Identify which cell holds the provided text, then report its [X, Y] central coordinate. 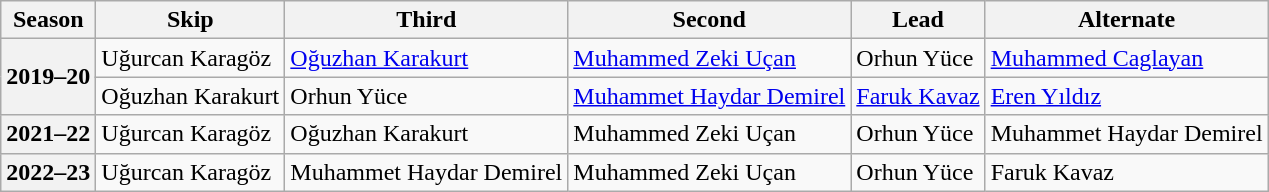
Muhammed Caglayan [1126, 58]
Season [48, 20]
2019–20 [48, 77]
Alternate [1126, 20]
Eren Yıldız [1126, 96]
2021–22 [48, 134]
Third [426, 20]
Skip [190, 20]
Second [710, 20]
2022–23 [48, 172]
Lead [918, 20]
